From the cell containing the given text, extract its center point as [X, Y] coordinate. 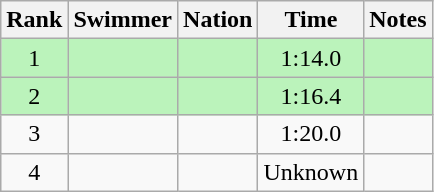
2 [34, 96]
1 [34, 58]
Swimmer [123, 20]
Notes [398, 20]
Time [311, 20]
1:14.0 [311, 58]
3 [34, 134]
Nation [218, 20]
4 [34, 172]
Unknown [311, 172]
Rank [34, 20]
1:20.0 [311, 134]
1:16.4 [311, 96]
